Scan for the cell matching the given text and deliver its (x, y) coordinate at center. 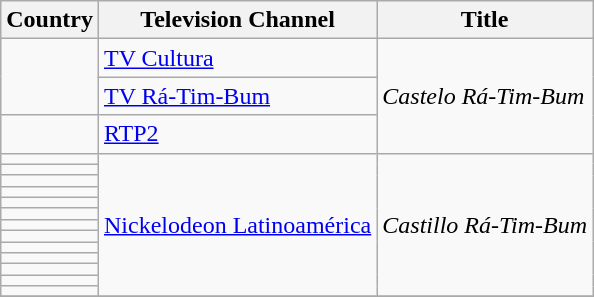
TV Cultura (237, 58)
Title (485, 20)
TV Rá-Tim-Bum (237, 96)
Television Channel (237, 20)
Nickelodeon Latinoamérica (237, 225)
Castillo Rá-Tim-Bum (485, 225)
Castelo Rá-Tim-Bum (485, 96)
RTP2 (237, 134)
Country (50, 20)
